Output the [x, y] coordinate of the center of the cell containing the given text.  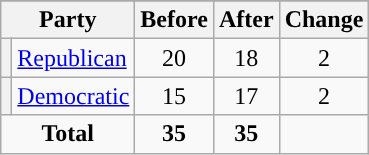
18 [246, 58]
Total [68, 134]
After [246, 20]
Before [174, 20]
Party [68, 20]
17 [246, 96]
Republican [74, 58]
Change [324, 20]
Democratic [74, 96]
15 [174, 96]
20 [174, 58]
